For the text-containing cell, return its midpoint in [x, y] coordinate format. 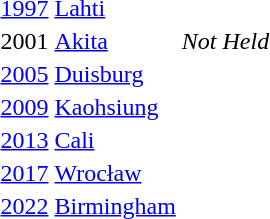
Cali [115, 140]
Kaohsiung [115, 107]
Wrocław [115, 173]
Akita [115, 41]
Duisburg [115, 74]
Not Held [225, 41]
